Pinpoint the cell where the given text exists, returning its (x, y) midpoint coordinate. 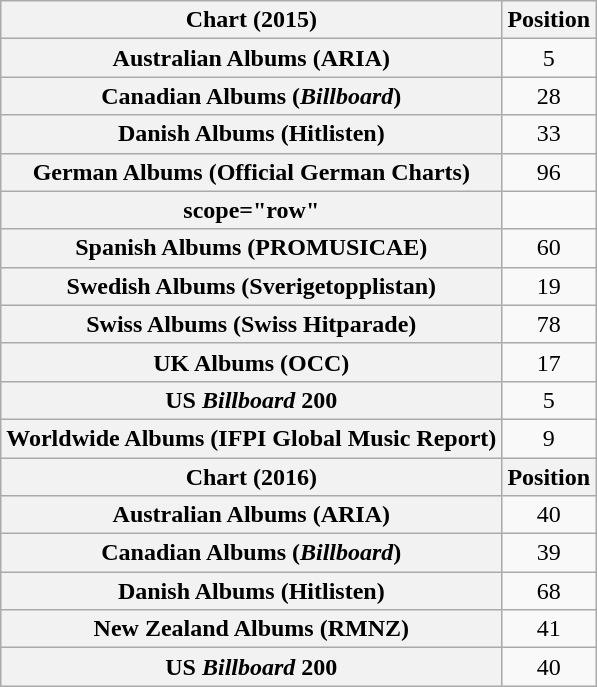
41 (549, 629)
96 (549, 172)
19 (549, 286)
9 (549, 438)
28 (549, 96)
scope="row" (252, 210)
Chart (2015) (252, 20)
60 (549, 248)
78 (549, 324)
Swiss Albums (Swiss Hitparade) (252, 324)
Chart (2016) (252, 477)
33 (549, 134)
New Zealand Albums (RMNZ) (252, 629)
German Albums (Official German Charts) (252, 172)
Worldwide Albums (IFPI Global Music Report) (252, 438)
UK Albums (OCC) (252, 362)
Spanish Albums (PROMUSICAE) (252, 248)
17 (549, 362)
Swedish Albums (Sverigetopplistan) (252, 286)
39 (549, 553)
68 (549, 591)
